Return the [X, Y] coordinate for the center point of the cell that contains the specified text.  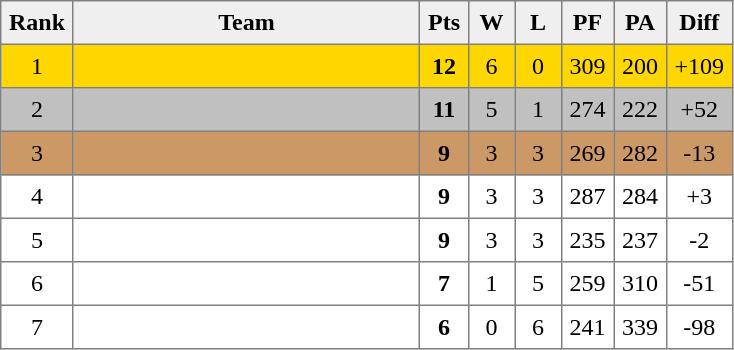
339 [640, 327]
+3 [699, 197]
11 [444, 110]
4 [38, 197]
Rank [38, 23]
L [538, 23]
222 [640, 110]
PF [587, 23]
-51 [699, 284]
W [491, 23]
310 [640, 284]
-2 [699, 240]
2 [38, 110]
12 [444, 66]
200 [640, 66]
235 [587, 240]
+109 [699, 66]
PA [640, 23]
241 [587, 327]
+52 [699, 110]
287 [587, 197]
309 [587, 66]
Team [246, 23]
237 [640, 240]
284 [640, 197]
-13 [699, 153]
282 [640, 153]
-98 [699, 327]
269 [587, 153]
Pts [444, 23]
Diff [699, 23]
259 [587, 284]
274 [587, 110]
